Return (X, Y) of the center of cell containing provided text 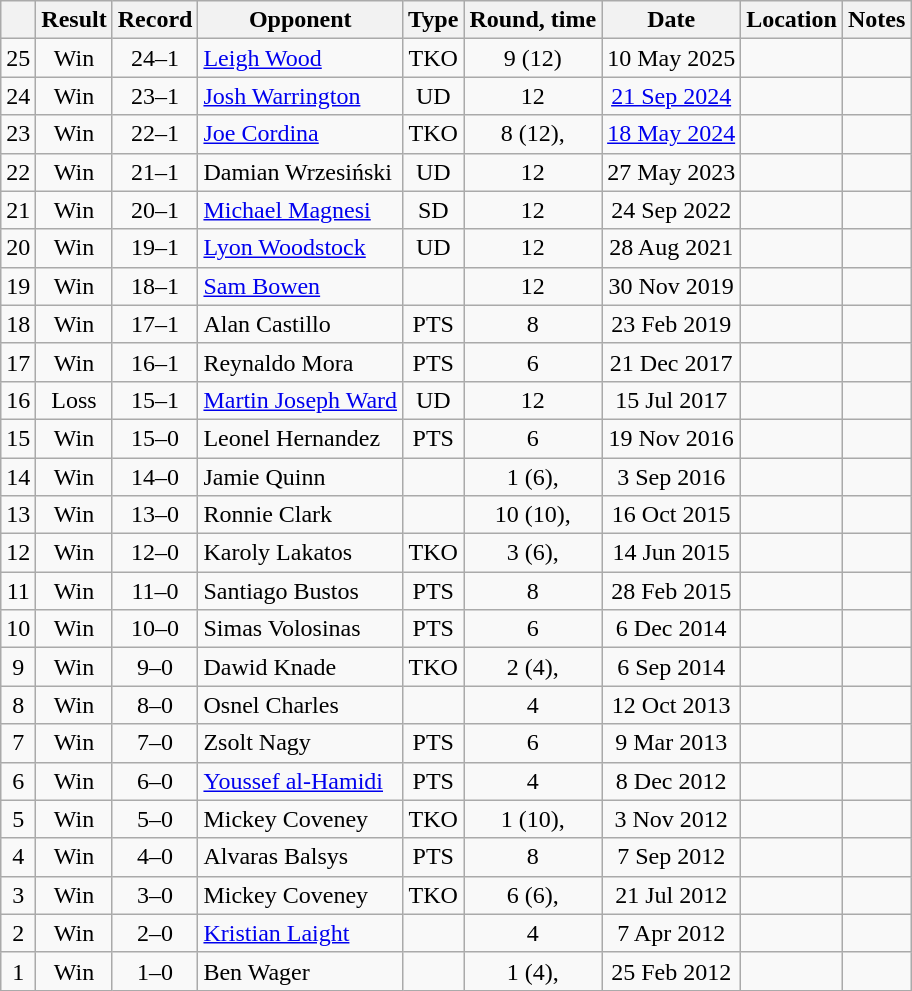
2–0 (155, 933)
23 (18, 134)
24 Sep 2022 (672, 210)
4–0 (155, 857)
7 (18, 743)
23 Feb 2019 (672, 324)
Dawid Knade (300, 667)
24–1 (155, 58)
1 (6), (533, 477)
5–0 (155, 819)
Lyon Woodstock (300, 248)
18 May 2024 (672, 134)
3 (18, 895)
Martin Joseph Ward (300, 400)
Alvaras Balsys (300, 857)
24 (18, 96)
16 Oct 2015 (672, 515)
27 May 2023 (672, 172)
21 Sep 2024 (672, 96)
10 (18, 629)
Ben Wager (300, 971)
8–0 (155, 705)
9 Mar 2013 (672, 743)
Kristian Laight (300, 933)
14 (18, 477)
7 Sep 2012 (672, 857)
17–1 (155, 324)
13–0 (155, 515)
2 (4), (533, 667)
17 (18, 362)
7 Apr 2012 (672, 933)
1–0 (155, 971)
Michael Magnesi (300, 210)
Round, time (533, 20)
10–0 (155, 629)
21 Jul 2012 (672, 895)
11–0 (155, 591)
Result (74, 20)
Youssef al-Hamidi (300, 781)
23–1 (155, 96)
11 (18, 591)
22–1 (155, 134)
Leonel Hernandez (300, 438)
12 Oct 2013 (672, 705)
15 (18, 438)
1 (18, 971)
19–1 (155, 248)
Simas Volosinas (300, 629)
10 (10), (533, 515)
8 (12), (533, 134)
16–1 (155, 362)
3 (6), (533, 553)
Notes (876, 20)
Ronnie Clark (300, 515)
1 (10), (533, 819)
Reynaldo Mora (300, 362)
8 Dec 2012 (672, 781)
Record (155, 20)
9 (12) (533, 58)
10 May 2025 (672, 58)
21 Dec 2017 (672, 362)
Osnel Charles (300, 705)
18–1 (155, 286)
19 (18, 286)
14 Jun 2015 (672, 553)
Alan Castillo (300, 324)
Josh Warrington (300, 96)
19 Nov 2016 (672, 438)
22 (18, 172)
15–1 (155, 400)
20 (18, 248)
Location (792, 20)
21 (18, 210)
SD (434, 210)
15 Jul 2017 (672, 400)
Joe Cordina (300, 134)
6–0 (155, 781)
15–0 (155, 438)
6 Dec 2014 (672, 629)
12–0 (155, 553)
9–0 (155, 667)
9 (18, 667)
16 (18, 400)
30 Nov 2019 (672, 286)
Karoly Lakatos (300, 553)
20–1 (155, 210)
Date (672, 20)
21–1 (155, 172)
7–0 (155, 743)
Jamie Quinn (300, 477)
14–0 (155, 477)
Leigh Wood (300, 58)
Type (434, 20)
18 (18, 324)
Loss (74, 400)
Sam Bowen (300, 286)
Santiago Bustos (300, 591)
Damian Wrzesiński (300, 172)
Zsolt Nagy (300, 743)
28 Aug 2021 (672, 248)
Opponent (300, 20)
1 (4), (533, 971)
28 Feb 2015 (672, 591)
25 (18, 58)
5 (18, 819)
13 (18, 515)
3 Sep 2016 (672, 477)
6 (6), (533, 895)
3–0 (155, 895)
2 (18, 933)
25 Feb 2012 (672, 971)
3 Nov 2012 (672, 819)
6 Sep 2014 (672, 667)
